Locate the cell with the specified text and output its (x, y) center coordinate. 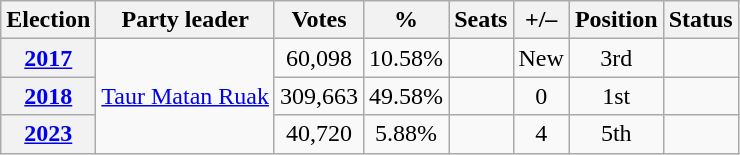
Seats (481, 20)
4 (541, 134)
60,098 (318, 58)
0 (541, 96)
Status (700, 20)
Position (616, 20)
10.58% (406, 58)
2023 (48, 134)
Election (48, 20)
1st (616, 96)
% (406, 20)
309,663 (318, 96)
3rd (616, 58)
49.58% (406, 96)
Votes (318, 20)
2018 (48, 96)
New (541, 58)
+/– (541, 20)
5th (616, 134)
5.88% (406, 134)
Party leader (186, 20)
Taur Matan Ruak (186, 96)
40,720 (318, 134)
2017 (48, 58)
